Extract the [X, Y] coordinate from the center of the cell holding the provided text.  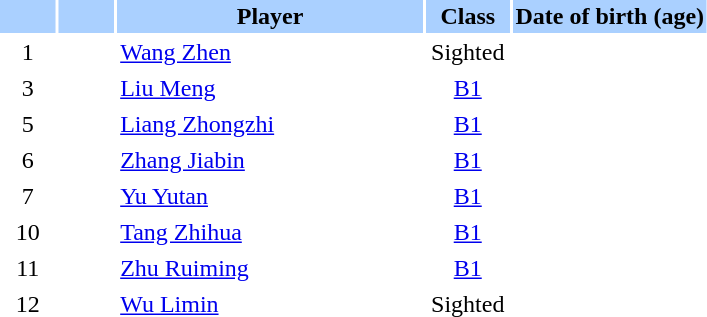
Yu Yutan [270, 196]
Tang Zhihua [270, 232]
Liu Meng [270, 88]
Liang Zhongzhi [270, 124]
6 [28, 160]
11 [28, 268]
Zhang Jiabin [270, 160]
Wang Zhen [270, 52]
5 [28, 124]
1 [28, 52]
7 [28, 196]
3 [28, 88]
Date of birth (age) [610, 16]
10 [28, 232]
Zhu Ruiming [270, 268]
Class [468, 16]
Player [270, 16]
Sighted [468, 52]
